Pinpoint the cell where the given text exists, returning its (x, y) midpoint coordinate. 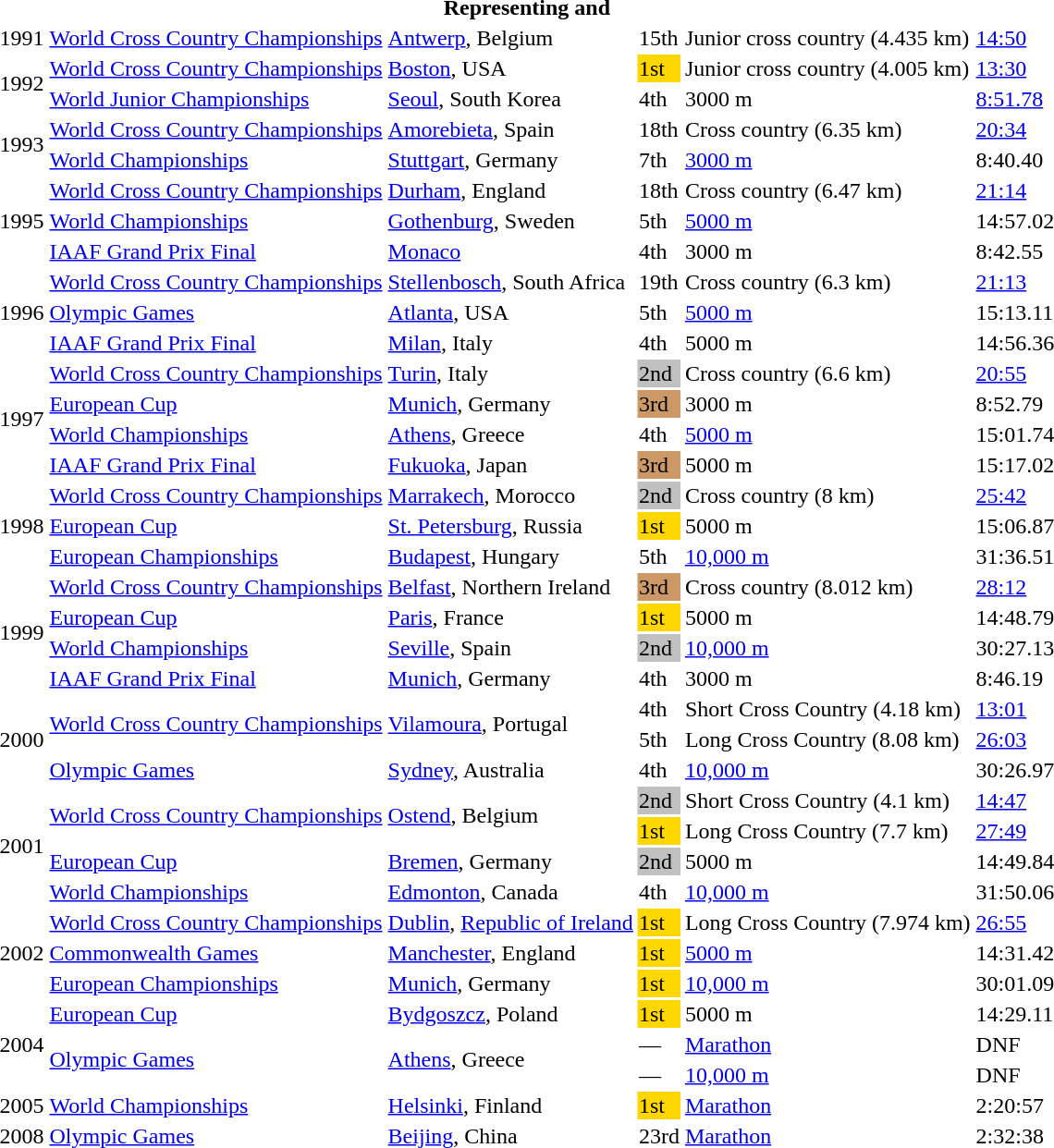
Cross country (6.3 km) (827, 282)
19th (658, 282)
15th (658, 38)
Cross country (8 km) (827, 495)
Milan, Italy (510, 343)
Edmonton, Canada (510, 892)
Budapest, Hungary (510, 556)
Amorebieta, Spain (510, 129)
Long Cross Country (7.7 km) (827, 831)
Short Cross Country (4.18 km) (827, 709)
Belfast, Northern Ireland (510, 587)
Sydney, Australia (510, 770)
Turin, Italy (510, 373)
Bydgoszcz, Poland (510, 1014)
Stellenbosch, South Africa (510, 282)
Stuttgart, Germany (510, 160)
Seville, Spain (510, 648)
Fukuoka, Japan (510, 465)
Cross country (6.47 km) (827, 190)
Ostend, Belgium (510, 815)
St. Petersburg, Russia (510, 526)
Long Cross Country (7.974 km) (827, 922)
Monaco (510, 251)
Commonwealth Games (216, 953)
Gothenburg, Sweden (510, 221)
Short Cross Country (4.1 km) (827, 800)
Bremen, Germany (510, 861)
Atlanta, USA (510, 312)
7th (658, 160)
Dublin, Republic of Ireland (510, 922)
World Junior Championships (216, 99)
Paris, France (510, 617)
Junior cross country (4.005 km) (827, 68)
Helsinki, Finland (510, 1105)
Long Cross Country (8.08 km) (827, 739)
Cross country (6.6 km) (827, 373)
Junior cross country (4.435 km) (827, 38)
Cross country (6.35 km) (827, 129)
Manchester, England (510, 953)
Seoul, South Korea (510, 99)
Marrakech, Morocco (510, 495)
Cross country (8.012 km) (827, 587)
Boston, USA (510, 68)
Vilamoura, Portugal (510, 725)
Antwerp, Belgium (510, 38)
Durham, England (510, 190)
